Scan for the cell matching the given text and deliver its [x, y] coordinate at center. 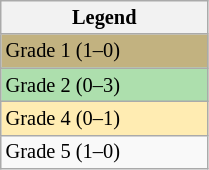
Grade 4 (0–1) [104, 118]
Grade 2 (0–3) [104, 85]
Grade 1 (1–0) [104, 51]
Legend [104, 17]
Grade 5 (1–0) [104, 152]
